From the cell containing the given text, extract its center point as (X, Y) coordinate. 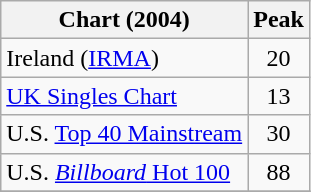
U.S. Top 40 Mainstream (124, 134)
20 (279, 58)
30 (279, 134)
13 (279, 96)
Peak (279, 20)
88 (279, 172)
U.S. Billboard Hot 100 (124, 172)
Ireland (IRMA) (124, 58)
Chart (2004) (124, 20)
UK Singles Chart (124, 96)
